Find where the given text appears and provide that cell's center as (x, y) coordinate. 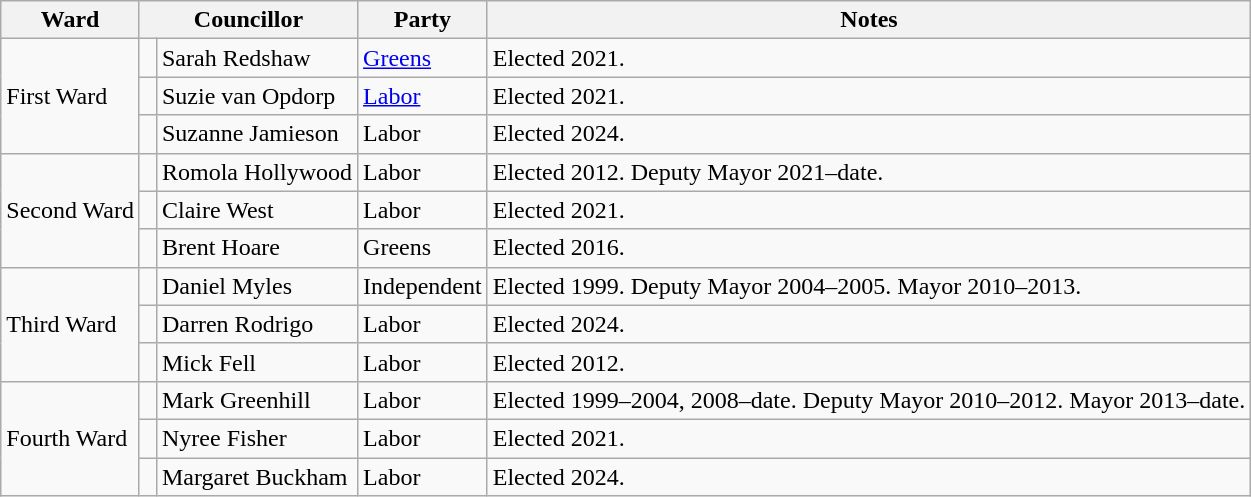
Brent Hoare (256, 248)
Notes (869, 20)
Party (423, 20)
Sarah Redshaw (256, 58)
Suzanne Jamieson (256, 134)
First Ward (70, 96)
Suzie van Opdorp (256, 96)
Claire West (256, 210)
Second Ward (70, 210)
Elected 2016. (869, 248)
Councillor (248, 20)
Ward (70, 20)
Margaret Buckham (256, 477)
Darren Rodrigo (256, 324)
Mark Greenhill (256, 400)
Mick Fell (256, 362)
Elected 1999. Deputy Mayor 2004–2005. Mayor 2010–2013. (869, 286)
Daniel Myles (256, 286)
Elected 2012. Deputy Mayor 2021–date. (869, 172)
Elected 1999–2004, 2008–date. Deputy Mayor 2010–2012. Mayor 2013–date. (869, 400)
Romola Hollywood (256, 172)
Fourth Ward (70, 438)
Elected 2012. (869, 362)
Nyree Fisher (256, 438)
Independent (423, 286)
Third Ward (70, 324)
